Capture the cell that displays the provided text and extract its (X, Y) central coordinate. 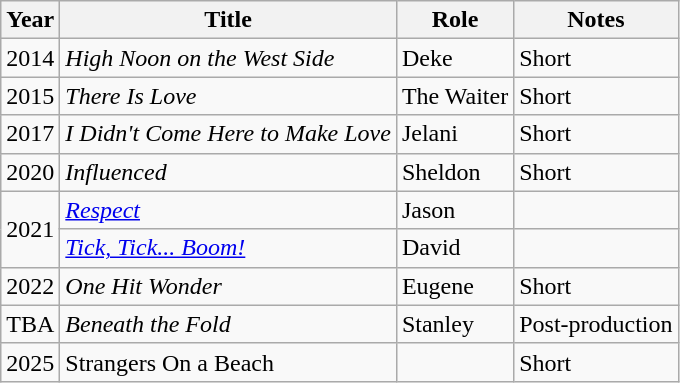
Stanley (454, 324)
2015 (30, 96)
Jelani (454, 134)
The Waiter (454, 96)
Title (228, 20)
Influenced (228, 172)
One Hit Wonder (228, 286)
2025 (30, 362)
Notes (596, 20)
David (454, 248)
There Is Love (228, 96)
Eugene (454, 286)
2021 (30, 229)
I Didn't Come Here to Make Love (228, 134)
Post-production (596, 324)
Role (454, 20)
2020 (30, 172)
Respect (228, 210)
High Noon on the West Side (228, 58)
TBA (30, 324)
Tick, Tick... Boom! (228, 248)
Sheldon (454, 172)
2017 (30, 134)
Beneath the Fold (228, 324)
Year (30, 20)
2014 (30, 58)
Strangers On a Beach (228, 362)
Jason (454, 210)
2022 (30, 286)
Deke (454, 58)
